From the cell containing the given text, extract its center point as (X, Y) coordinate. 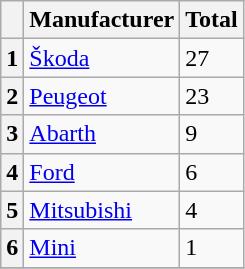
Mitsubishi (102, 210)
Total (212, 20)
2 (12, 96)
23 (212, 96)
5 (12, 210)
Škoda (102, 58)
27 (212, 58)
3 (12, 134)
9 (212, 134)
Abarth (102, 134)
Peugeot (102, 96)
Manufacturer (102, 20)
Mini (102, 248)
Ford (102, 172)
